Scan for the cell matching the given text and deliver its (X, Y) coordinate at center. 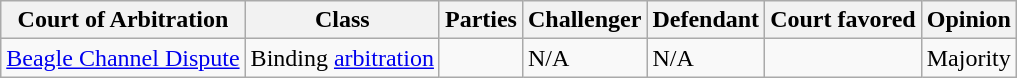
Binding arbitration (342, 58)
Court of Arbitration (123, 20)
Majority (968, 58)
Defendant (706, 20)
Beagle Channel Dispute (123, 58)
Court favored (844, 20)
Opinion (968, 20)
Class (342, 20)
Parties (480, 20)
Challenger (584, 20)
